Determine the [X, Y] coordinate at the center of the cell enclosing the given text.  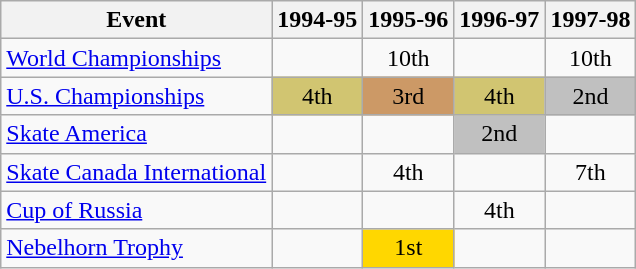
7th [590, 172]
1997-98 [590, 20]
1994-95 [318, 20]
Skate Canada International [136, 172]
3rd [408, 96]
Nebelhorn Trophy [136, 248]
1996-97 [500, 20]
Cup of Russia [136, 210]
World Championships [136, 58]
Event [136, 20]
U.S. Championships [136, 96]
1st [408, 248]
1995-96 [408, 20]
Skate America [136, 134]
